Search for the cell housing the specified text and yield its [x, y] center coordinate. 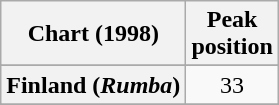
33 [232, 85]
Chart (1998) [94, 34]
Peakposition [232, 34]
Finland (Rumba) [94, 85]
